For the text-containing cell, return its midpoint in (X, Y) coordinate format. 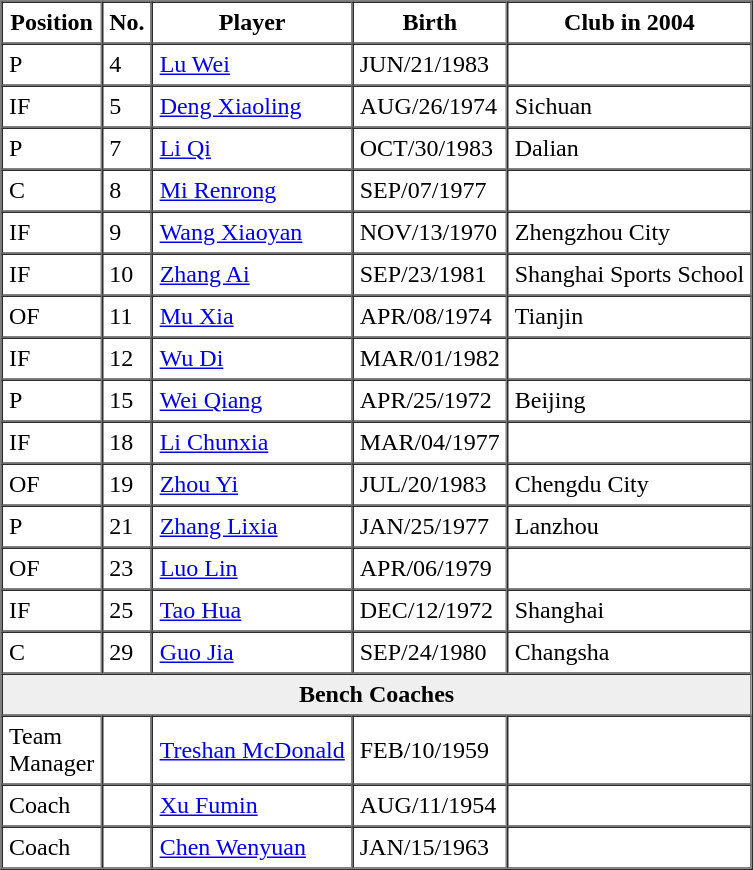
SEP/24/1980 (430, 653)
Wei Qiang (252, 401)
Club in 2004 (629, 23)
Position (52, 23)
Li Chunxia (252, 443)
19 (127, 485)
Chen Wenyuan (252, 847)
Lu Wei (252, 65)
29 (127, 653)
AUG/26/1974 (430, 107)
Wang Xiaoyan (252, 233)
Zhang Ai (252, 275)
APR/25/1972 (430, 401)
APR/08/1974 (430, 317)
Mi Renrong (252, 191)
21 (127, 527)
8 (127, 191)
JAN/25/1977 (430, 527)
Zhengzhou City (629, 233)
10 (127, 275)
Changsha (629, 653)
Lanzhou (629, 527)
Shanghai Sports School (629, 275)
25 (127, 611)
4 (127, 65)
JUL/20/1983 (430, 485)
OCT/30/1983 (430, 149)
Treshan McDonald (252, 750)
JUN/21/1983 (430, 65)
23 (127, 569)
Zhou Yi (252, 485)
JAN/15/1963 (430, 847)
Wu Di (252, 359)
Luo Lin (252, 569)
Li Qi (252, 149)
Tao Hua (252, 611)
Zhang Lixia (252, 527)
Guo Jia (252, 653)
Shanghai (629, 611)
18 (127, 443)
SEP/23/1981 (430, 275)
15 (127, 401)
Deng Xiaoling (252, 107)
AUG/11/1954 (430, 805)
FEB/10/1959 (430, 750)
Player (252, 23)
SEP/07/1977 (430, 191)
12 (127, 359)
MAR/01/1982 (430, 359)
7 (127, 149)
9 (127, 233)
Sichuan (629, 107)
Dalian (629, 149)
Beijing (629, 401)
NOV/13/1970 (430, 233)
MAR/04/1977 (430, 443)
Birth (430, 23)
5 (127, 107)
DEC/12/1972 (430, 611)
No. (127, 23)
Xu Fumin (252, 805)
Team Manager (52, 750)
11 (127, 317)
Mu Xia (252, 317)
APR/06/1979 (430, 569)
Bench Coaches (377, 695)
Chengdu City (629, 485)
Tianjin (629, 317)
